Extract the [X, Y] coordinate from the center of the cell holding the provided text.  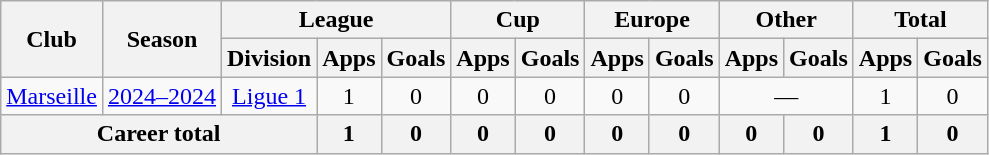
Other [786, 20]
Club [52, 39]
2024–2024 [162, 96]
Division [270, 58]
Cup [518, 20]
Career total [159, 134]
Season [162, 39]
Europe [652, 20]
League [336, 20]
Ligue 1 [270, 96]
Marseille [52, 96]
— [786, 96]
Total [920, 20]
